Detect which cell encompasses the target text, then output its [x, y] center coordinate. 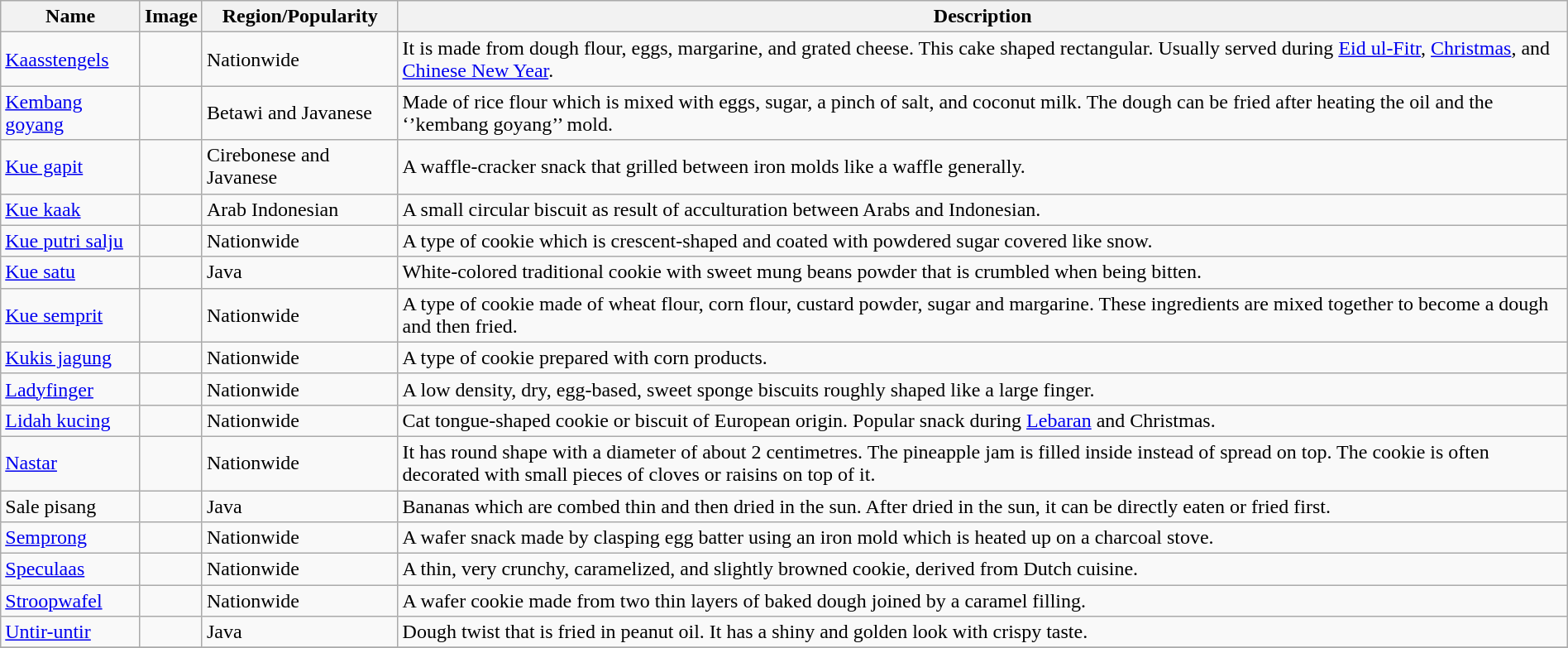
Speculaas [71, 569]
Stroopwafel [71, 601]
Semprong [71, 538]
A thin, very crunchy, caramelized, and slightly browned cookie, derived from Dutch cuisine. [982, 569]
Sale pisang [71, 506]
Arab Indonesian [299, 209]
Kukis jagung [71, 358]
Untir-untir [71, 632]
Cat tongue-shaped cookie or biscuit of European origin. Popular snack during Lebaran and Christmas. [982, 420]
Lidah kucing [71, 420]
A wafer cookie made from two thin layers of baked dough joined by a caramel filling. [982, 601]
Bananas which are combed thin and then dried in the sun. After dried in the sun, it can be directly eaten or fried first. [982, 506]
Dough twist that is fried in peanut oil. It has a shiny and golden look with crispy taste. [982, 632]
A low density, dry, egg-based, sweet sponge biscuits roughly shaped like a large finger. [982, 389]
A waffle-cracker snack that grilled between iron molds like a waffle generally. [982, 167]
Betawi and Javanese [299, 113]
Ladyfinger [71, 389]
Name [71, 17]
A type of cookie which is crescent-shaped and coated with powdered sugar covered like snow. [982, 241]
Nastar [71, 463]
Kembang goyang [71, 113]
Kue putri salju [71, 241]
A wafer snack made by clasping egg batter using an iron mold which is heated up on a charcoal stove. [982, 538]
Kue satu [71, 272]
Kue gapit [71, 167]
Kue semprit [71, 314]
White-colored traditional cookie with sweet mung beans powder that is crumbled when being bitten. [982, 272]
Region/Popularity [299, 17]
Description [982, 17]
A small circular biscuit as result of acculturation between Arabs and Indonesian. [982, 209]
Image [170, 17]
Cirebonese and Javanese [299, 167]
Kaasstengels [71, 60]
A type of cookie prepared with corn products. [982, 358]
Kue kaak [71, 209]
